For the text-containing cell, return its midpoint in (X, Y) coordinate format. 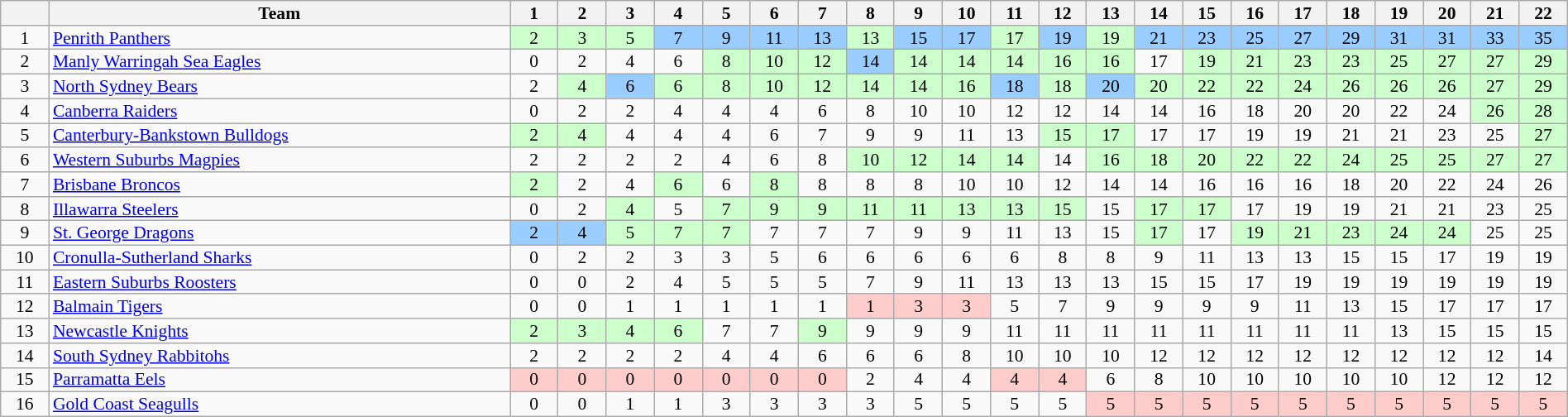
St. George Dragons (280, 233)
Parramatta Eels (280, 380)
33 (1495, 38)
Illawarra Steelers (280, 209)
Cronulla-Sutherland Sharks (280, 258)
Team (280, 13)
North Sydney Bears (280, 87)
South Sydney Rabbitohs (280, 356)
Balmain Tigers (280, 307)
Manly Warringah Sea Eagles (280, 62)
Western Suburbs Magpies (280, 160)
Brisbane Broncos (280, 185)
Canberra Raiders (280, 111)
Gold Coast Seagulls (280, 405)
Penrith Panthers (280, 38)
Canterbury-Bankstown Bulldogs (280, 136)
28 (1543, 111)
Eastern Suburbs Roosters (280, 282)
Newcastle Knights (280, 331)
35 (1543, 38)
